Detect which cell encompasses the target text, then output its (x, y) center coordinate. 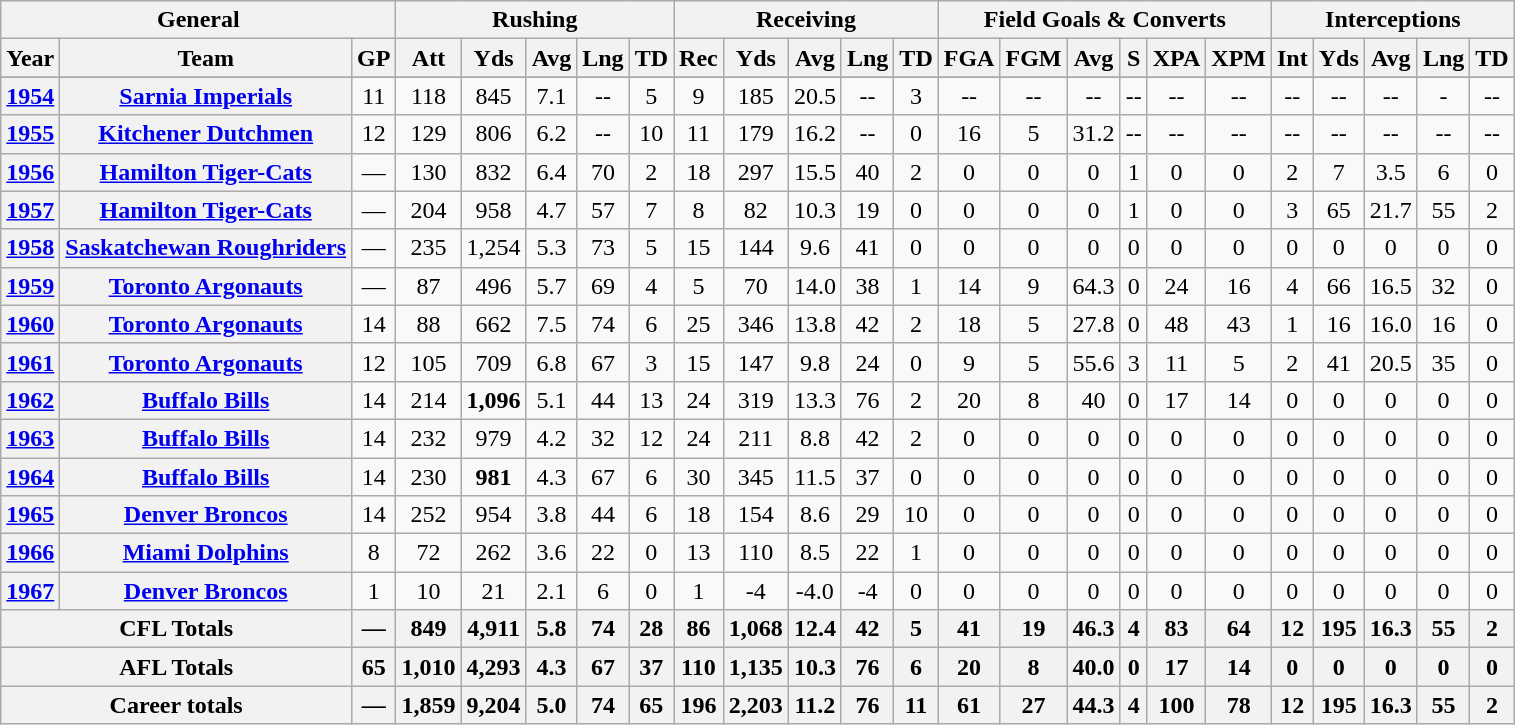
1955 (30, 134)
Year (30, 58)
154 (756, 515)
21 (494, 591)
5.8 (552, 629)
86 (699, 629)
88 (428, 324)
11.5 (814, 477)
27.8 (1094, 324)
28 (651, 629)
3.6 (552, 553)
16.0 (1390, 324)
297 (756, 172)
845 (494, 96)
87 (428, 286)
232 (428, 438)
849 (428, 629)
12.4 (814, 629)
XPM (1239, 58)
958 (494, 210)
1966 (30, 553)
66 (1338, 286)
981 (494, 477)
1,010 (428, 667)
1954 (30, 96)
252 (428, 515)
345 (756, 477)
14.0 (814, 286)
69 (603, 286)
6.2 (552, 134)
1967 (30, 591)
8.6 (814, 515)
21.7 (1390, 210)
57 (603, 210)
319 (756, 400)
General (198, 20)
1,254 (494, 248)
5.7 (552, 286)
Receiving (806, 20)
1957 (30, 210)
806 (494, 134)
9.8 (814, 362)
4.7 (552, 210)
662 (494, 324)
1956 (30, 172)
40.0 (1094, 667)
105 (428, 362)
78 (1239, 705)
48 (1176, 324)
1962 (30, 400)
6.8 (552, 362)
235 (428, 248)
29 (867, 515)
GP (374, 58)
3.8 (552, 515)
1961 (30, 362)
Rec (699, 58)
FGM (1034, 58)
1958 (30, 248)
5.0 (552, 705)
262 (494, 553)
196 (699, 705)
82 (756, 210)
61 (969, 705)
CFL Totals (176, 629)
1964 (30, 477)
Interceptions (1392, 20)
1963 (30, 438)
Rushing (535, 20)
Int (1292, 58)
7.1 (552, 96)
- (1443, 96)
214 (428, 400)
AFL Totals (176, 667)
44.3 (1094, 705)
Kitchener Dutchmen (206, 134)
230 (428, 477)
83 (1176, 629)
5.3 (552, 248)
4.2 (552, 438)
147 (756, 362)
496 (494, 286)
7.5 (552, 324)
13.8 (814, 324)
1965 (30, 515)
Miami Dolphins (206, 553)
XPA (1176, 58)
6.4 (552, 172)
204 (428, 210)
64 (1239, 629)
31.2 (1094, 134)
16.2 (814, 134)
9,204 (494, 705)
179 (756, 134)
979 (494, 438)
1959 (30, 286)
2,203 (756, 705)
35 (1443, 362)
Sarnia Imperials (206, 96)
4,911 (494, 629)
144 (756, 248)
1960 (30, 324)
Field Goals & Converts (1104, 20)
Career totals (176, 705)
9.6 (814, 248)
S (1134, 58)
2.1 (552, 591)
55.6 (1094, 362)
129 (428, 134)
211 (756, 438)
16.5 (1390, 286)
346 (756, 324)
72 (428, 553)
8.8 (814, 438)
1,096 (494, 400)
11.2 (814, 705)
118 (428, 96)
Team (206, 58)
4,293 (494, 667)
3.5 (1390, 172)
1,859 (428, 705)
5.1 (552, 400)
954 (494, 515)
FGA (969, 58)
100 (1176, 705)
64.3 (1094, 286)
30 (699, 477)
185 (756, 96)
38 (867, 286)
1,135 (756, 667)
43 (1239, 324)
13.3 (814, 400)
Saskatchewan Roughriders (206, 248)
130 (428, 172)
25 (699, 324)
27 (1034, 705)
709 (494, 362)
1,068 (756, 629)
8.5 (814, 553)
Att (428, 58)
73 (603, 248)
832 (494, 172)
46.3 (1094, 629)
15.5 (814, 172)
-4.0 (814, 591)
